Scan for the cell matching the given text and deliver its [X, Y] coordinate at center. 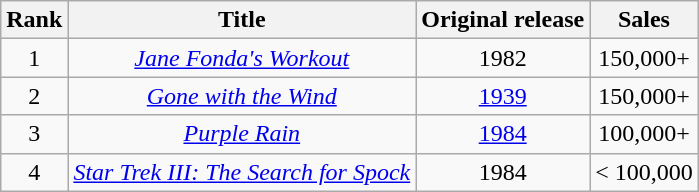
Star Trek III: The Search for Spock [242, 172]
4 [34, 172]
2 [34, 96]
1 [34, 58]
1939 [503, 96]
Sales [644, 20]
< 100,000 [644, 172]
1982 [503, 58]
100,000+ [644, 134]
Rank [34, 20]
Purple Rain [242, 134]
3 [34, 134]
Title [242, 20]
Original release [503, 20]
Jane Fonda's Workout [242, 58]
Gone with the Wind [242, 96]
